Pinpoint the cell where the given text exists, returning its [X, Y] midpoint coordinate. 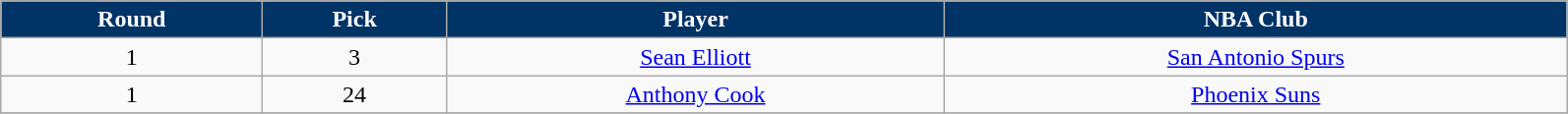
Phoenix Suns [1256, 94]
3 [354, 57]
NBA Club [1256, 20]
Pick [354, 20]
Round [132, 20]
San Antonio Spurs [1256, 57]
Player [695, 20]
Sean Elliott [695, 57]
24 [354, 94]
Anthony Cook [695, 94]
